Find where the given text appears and provide that cell's center as [x, y] coordinate. 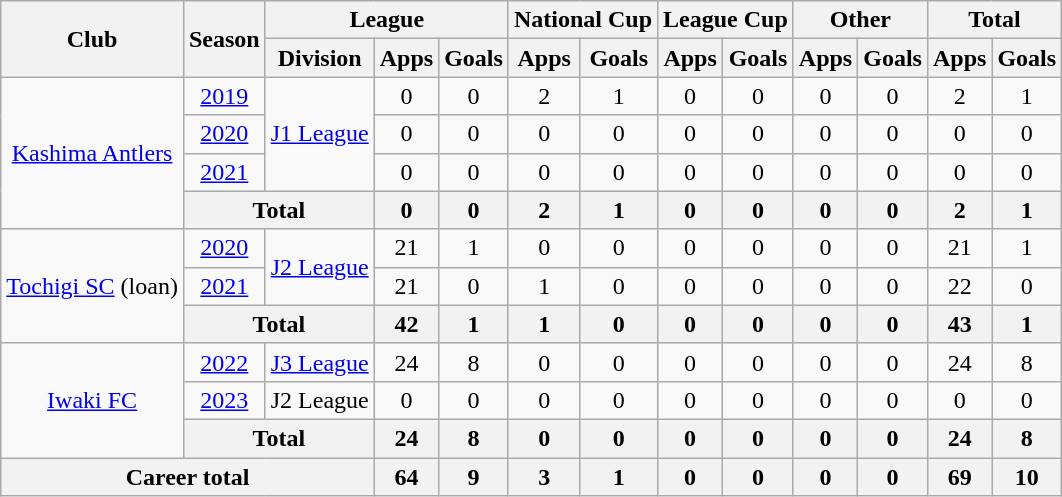
Other [860, 20]
22 [959, 286]
J3 League [320, 362]
2019 [224, 96]
69 [959, 477]
Tochigi SC (loan) [92, 286]
Kashima Antlers [92, 153]
League Cup [726, 20]
Season [224, 39]
10 [1027, 477]
Career total [188, 477]
Division [320, 58]
Iwaki FC [92, 400]
Club [92, 39]
9 [474, 477]
43 [959, 324]
42 [406, 324]
J1 League [320, 134]
2023 [224, 400]
National Cup [582, 20]
2022 [224, 362]
3 [544, 477]
64 [406, 477]
League [386, 20]
